Pinpoint the cell where the given text exists, returning its [X, Y] midpoint coordinate. 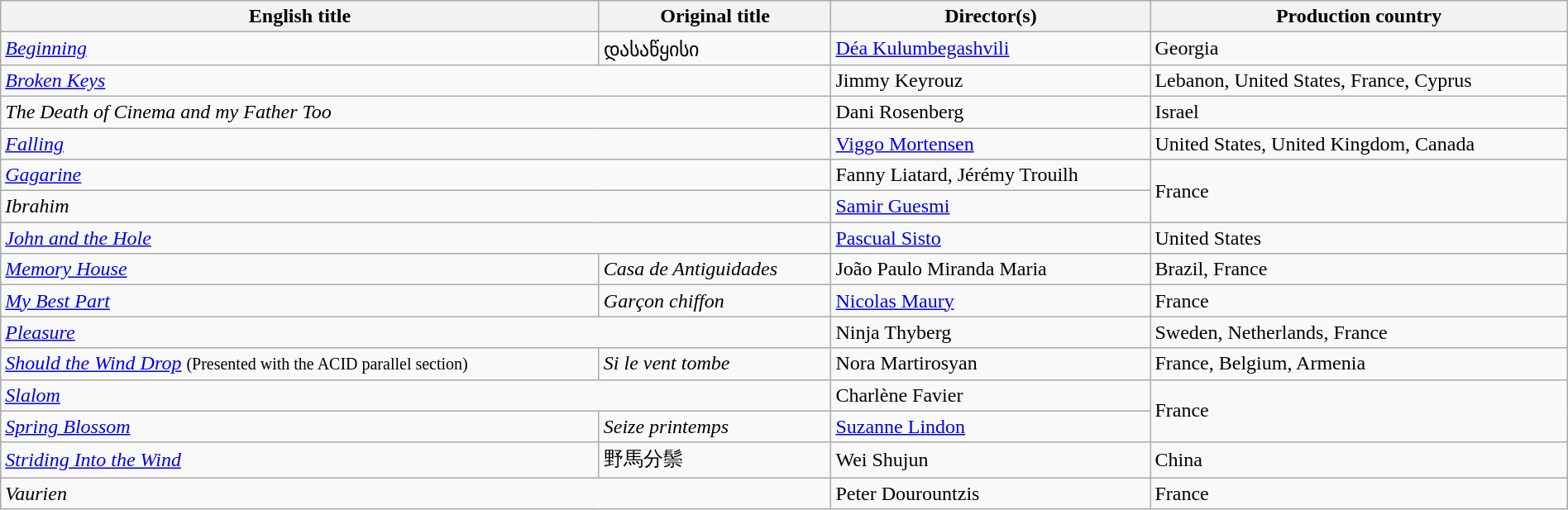
Georgia [1359, 49]
John and the Hole [416, 238]
Suzanne Lindon [991, 427]
Spring Blossom [300, 427]
United States [1359, 238]
Garçon chiffon [715, 301]
Samir Guesmi [991, 207]
Original title [715, 17]
Fanny Liatard, Jérémy Trouilh [991, 175]
Charlène Favier [991, 395]
France, Belgium, Armenia [1359, 364]
Production country [1359, 17]
Director(s) [991, 17]
Viggo Mortensen [991, 143]
English title [300, 17]
Vaurien [416, 493]
Slalom [416, 395]
Falling [416, 143]
Should the Wind Drop (Presented with the ACID parallel section) [300, 364]
Ninja Thyberg [991, 332]
Nora Martirosyan [991, 364]
Beginning [300, 49]
Jimmy Keyrouz [991, 80]
Dani Rosenberg [991, 112]
Gagarine [416, 175]
The Death of Cinema and my Father Too [416, 112]
Casa de Antiguidades [715, 269]
Déa Kulumbegashvili [991, 49]
Nicolas Maury [991, 301]
Broken Keys [416, 80]
Pascual Sisto [991, 238]
Wei Shujun [991, 460]
My Best Part [300, 301]
Seize printemps [715, 427]
Memory House [300, 269]
João Paulo Miranda Maria [991, 269]
Israel [1359, 112]
Pleasure [416, 332]
China [1359, 460]
დასაწყისი [715, 49]
United States, United Kingdom, Canada [1359, 143]
Lebanon, United States, France, Cyprus [1359, 80]
Sweden, Netherlands, France [1359, 332]
Si le vent tombe [715, 364]
Peter Dourountzis [991, 493]
Brazil, France [1359, 269]
Ibrahim [416, 207]
野馬分鬃 [715, 460]
Striding Into the Wind [300, 460]
